Output the (X, Y) coordinate of the center of the cell containing the given text.  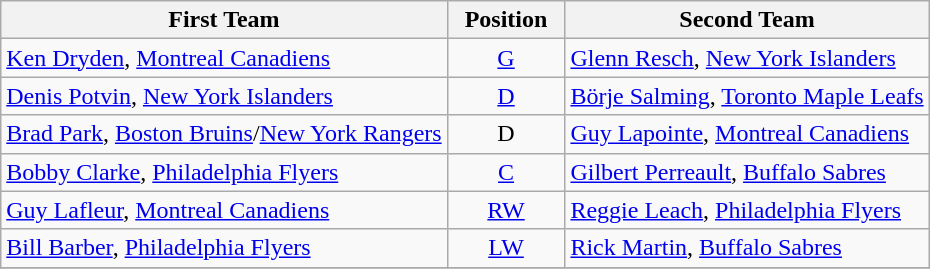
Rick Martin, Buffalo Sabres (747, 248)
Glenn Resch, New York Islanders (747, 58)
Reggie Leach, Philadelphia Flyers (747, 210)
Position (506, 20)
Guy Lafleur, Montreal Canadiens (224, 210)
Second Team (747, 20)
C (506, 172)
Denis Potvin, New York Islanders (224, 96)
Guy Lapointe, Montreal Canadiens (747, 134)
Bill Barber, Philadelphia Flyers (224, 248)
First Team (224, 20)
Bobby Clarke, Philadelphia Flyers (224, 172)
LW (506, 248)
Ken Dryden, Montreal Canadiens (224, 58)
Brad Park, Boston Bruins/New York Rangers (224, 134)
RW (506, 210)
Börje Salming, Toronto Maple Leafs (747, 96)
Gilbert Perreault, Buffalo Sabres (747, 172)
G (506, 58)
